Determine the (x, y) coordinate at the center of the cell enclosing the given text.  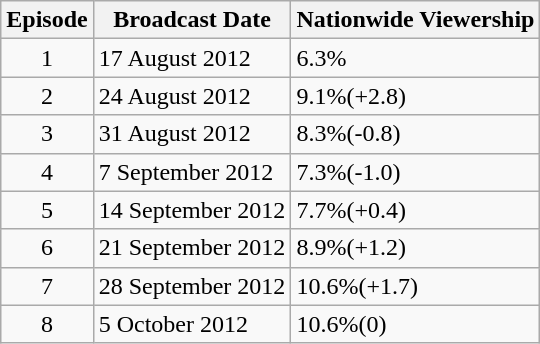
3 (47, 134)
31 August 2012 (192, 134)
Broadcast Date (192, 20)
17 August 2012 (192, 58)
8 (47, 324)
14 September 2012 (192, 210)
7 September 2012 (192, 172)
8.9%(+1.2) (416, 248)
6 (47, 248)
10.6%(+1.7) (416, 286)
5 October 2012 (192, 324)
8.3%(-0.8) (416, 134)
6.3% (416, 58)
2 (47, 96)
7.3%(-1.0) (416, 172)
24 August 2012 (192, 96)
1 (47, 58)
21 September 2012 (192, 248)
4 (47, 172)
Nationwide Viewership (416, 20)
28 September 2012 (192, 286)
7.7%(+0.4) (416, 210)
Episode (47, 20)
7 (47, 286)
5 (47, 210)
10.6%(0) (416, 324)
9.1%(+2.8) (416, 96)
